Return (x, y) of the center of cell containing provided text 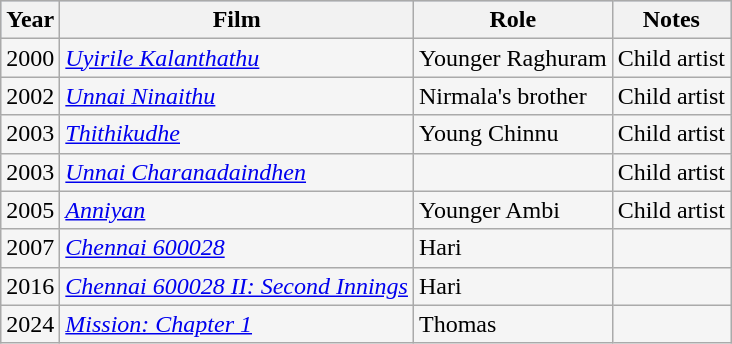
Young Chinnu (512, 134)
2000 (30, 58)
Notes (671, 20)
Unnai Charanadaindhen (237, 172)
Film (237, 20)
Nirmala's brother (512, 96)
2016 (30, 286)
Mission: Chapter 1 (237, 324)
Thomas (512, 324)
Younger Ambi (512, 210)
Chennai 600028 (237, 248)
Uyirile Kalanthathu (237, 58)
Anniyan (237, 210)
Role (512, 20)
Thithikudhe (237, 134)
2002 (30, 96)
Unnai Ninaithu (237, 96)
Year (30, 20)
Younger Raghuram (512, 58)
2005 (30, 210)
2024 (30, 324)
Chennai 600028 II: Second Innings (237, 286)
2007 (30, 248)
